Return the (X, Y) coordinate for the center point of the cell that contains the specified text.  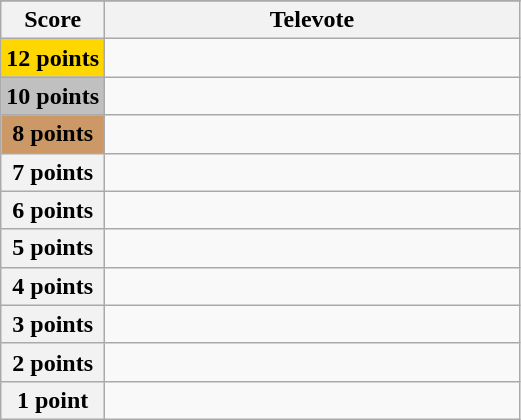
12 points (53, 58)
7 points (53, 172)
2 points (53, 362)
6 points (53, 210)
3 points (53, 324)
8 points (53, 134)
5 points (53, 248)
4 points (53, 286)
1 point (53, 400)
10 points (53, 96)
Televote (312, 20)
Score (53, 20)
